Provide the (X, Y) coordinate of the cell's center where the given text is located.  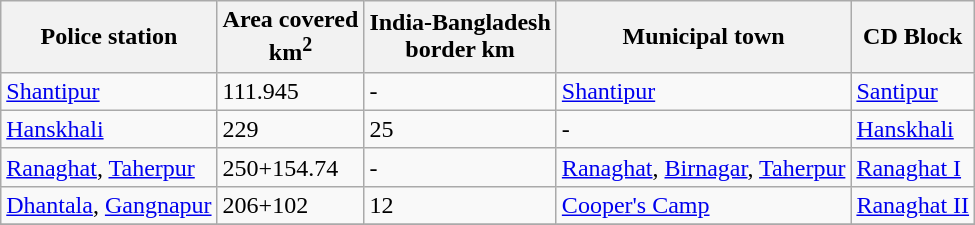
206+102 (290, 205)
Police station (109, 37)
250+154.74 (290, 167)
229 (290, 129)
CD Block (913, 37)
Ranaghat, Birnagar, Taherpur (704, 167)
Ranaghat, Taherpur (109, 167)
Area coveredkm2 (290, 37)
Dhantala, Gangnapur (109, 205)
Municipal town (704, 37)
111.945 (290, 91)
Santipur (913, 91)
12 (460, 205)
Cooper's Camp (704, 205)
25 (460, 129)
India-Bangladeshborder km (460, 37)
Ranaghat I (913, 167)
Ranaghat II (913, 205)
